Capture the cell that displays the provided text and extract its (x, y) central coordinate. 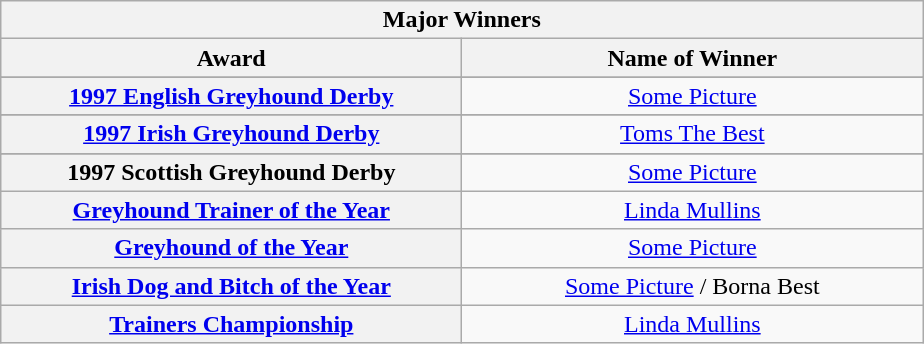
1997 English Greyhound Derby (232, 96)
Irish Dog and Bitch of the Year (232, 286)
Greyhound Trainer of the Year (232, 210)
1997 Scottish Greyhound Derby (232, 172)
Toms The Best (692, 134)
Some Picture / Borna Best (692, 286)
Name of Winner (692, 58)
Greyhound of the Year (232, 248)
1997 Irish Greyhound Derby (232, 134)
Trainers Championship (232, 324)
Major Winners (462, 20)
Award (232, 58)
